Extract the (X, Y) coordinate from the center of the cell holding the provided text.  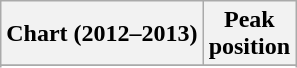
Peakposition (249, 34)
Chart (2012–2013) (102, 34)
